Provide the (X, Y) coordinate of the cell's center where the given text is located.  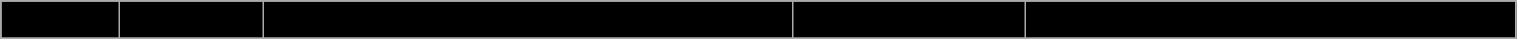
Minnesota (26-9-2) at Boston College (23-6-6) (528, 20)
March 12 (60, 20)
1:00 pm ET (191, 20)
Stack with two goals, Schaus with 31 saves (1271, 20)
Boston College, 4-1 (908, 20)
